Pinpoint the cell where the given text exists, returning its [x, y] midpoint coordinate. 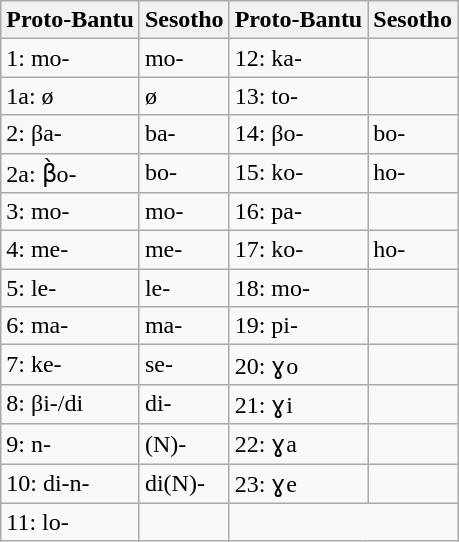
8: βi-/di [70, 404]
di- [184, 404]
14: βo- [298, 134]
7: ke- [70, 365]
17: ko- [298, 250]
5: le- [70, 288]
2: βa- [70, 134]
13: to- [298, 96]
15: ko- [298, 173]
me- [184, 250]
4: me- [70, 250]
ma- [184, 326]
23: ɣe [298, 484]
10: di-n- [70, 484]
(N)- [184, 444]
1: mo- [70, 58]
ø [184, 96]
18: mo- [298, 288]
3: mo- [70, 212]
20: ɣo [298, 365]
19: pi- [298, 326]
22: ɣa [298, 444]
16: pa- [298, 212]
ba- [184, 134]
2a: β̀o- [70, 173]
11: lo- [70, 522]
6: ma- [70, 326]
le- [184, 288]
1a: ø [70, 96]
21: ɣi [298, 404]
12: ka- [298, 58]
di(N)- [184, 484]
se- [184, 365]
9: n- [70, 444]
